Search for the cell housing the specified text and yield its [X, Y] center coordinate. 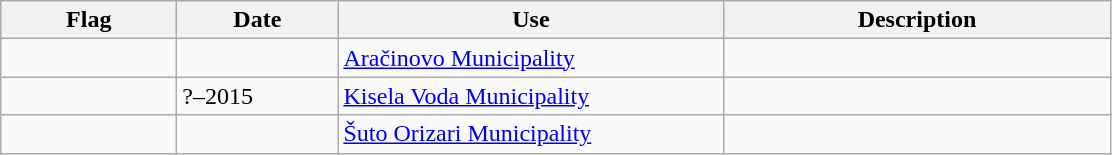
Date [258, 20]
?–2015 [258, 96]
Description [917, 20]
Šuto Orizari Municipality [531, 134]
Kisela Voda Municipality [531, 96]
Flag [89, 20]
Aračinovo Municipality [531, 58]
Use [531, 20]
